Identify which cell holds the provided text, then report its (x, y) central coordinate. 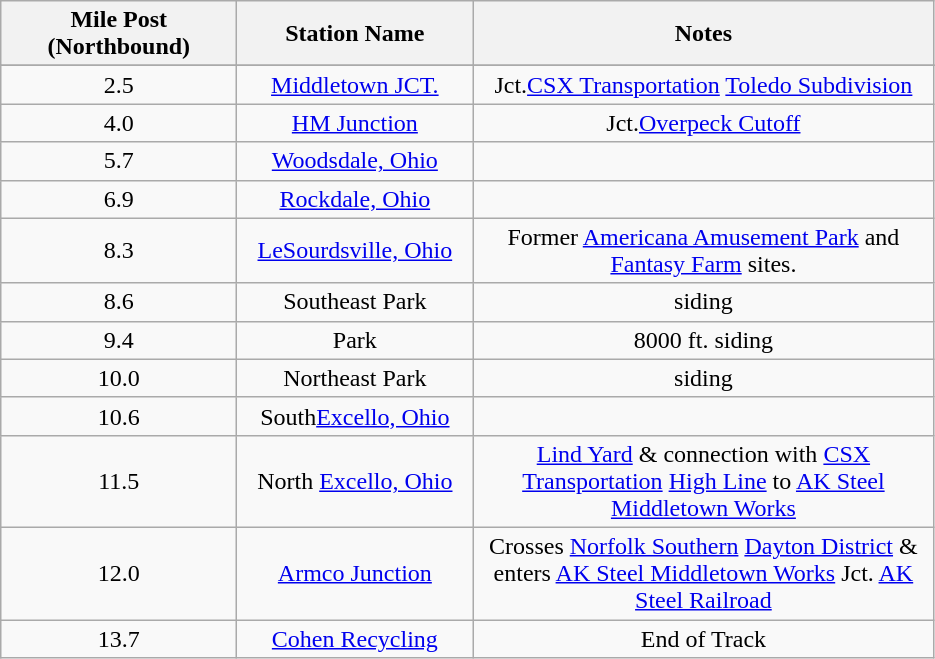
Former Americana Amusement Park and Fantasy Farm sites. (704, 250)
13.7 (119, 639)
Middletown JCT. (355, 85)
8000 ft. siding (704, 340)
4.0 (119, 123)
North Excello, Ohio (355, 481)
Notes (704, 34)
Mile Post (Northbound) (119, 34)
5.7 (119, 161)
6.9 (119, 199)
8.3 (119, 250)
9.4 (119, 340)
SouthExcello, Ohio (355, 416)
Jct.CSX Transportation Toledo Subdivision (704, 85)
Crosses Norfolk Southern Dayton District & enters AK Steel Middletown Works Jct. AK Steel Railroad (704, 573)
End of Track (704, 639)
10.6 (119, 416)
Jct.Overpeck Cutoff (704, 123)
10.0 (119, 378)
Rockdale, Ohio (355, 199)
8.6 (119, 302)
Park (355, 340)
Cohen Recycling (355, 639)
Southeast Park (355, 302)
Station Name (355, 34)
2.5 (119, 85)
LeSourdsville, Ohio (355, 250)
12.0 (119, 573)
11.5 (119, 481)
Armco Junction (355, 573)
Northeast Park (355, 378)
Woodsdale, Ohio (355, 161)
Lind Yard & connection with CSX Transportation High Line to AK Steel Middletown Works (704, 481)
HM Junction (355, 123)
